Extract the (X, Y) coordinate from the center of the cell holding the provided text.  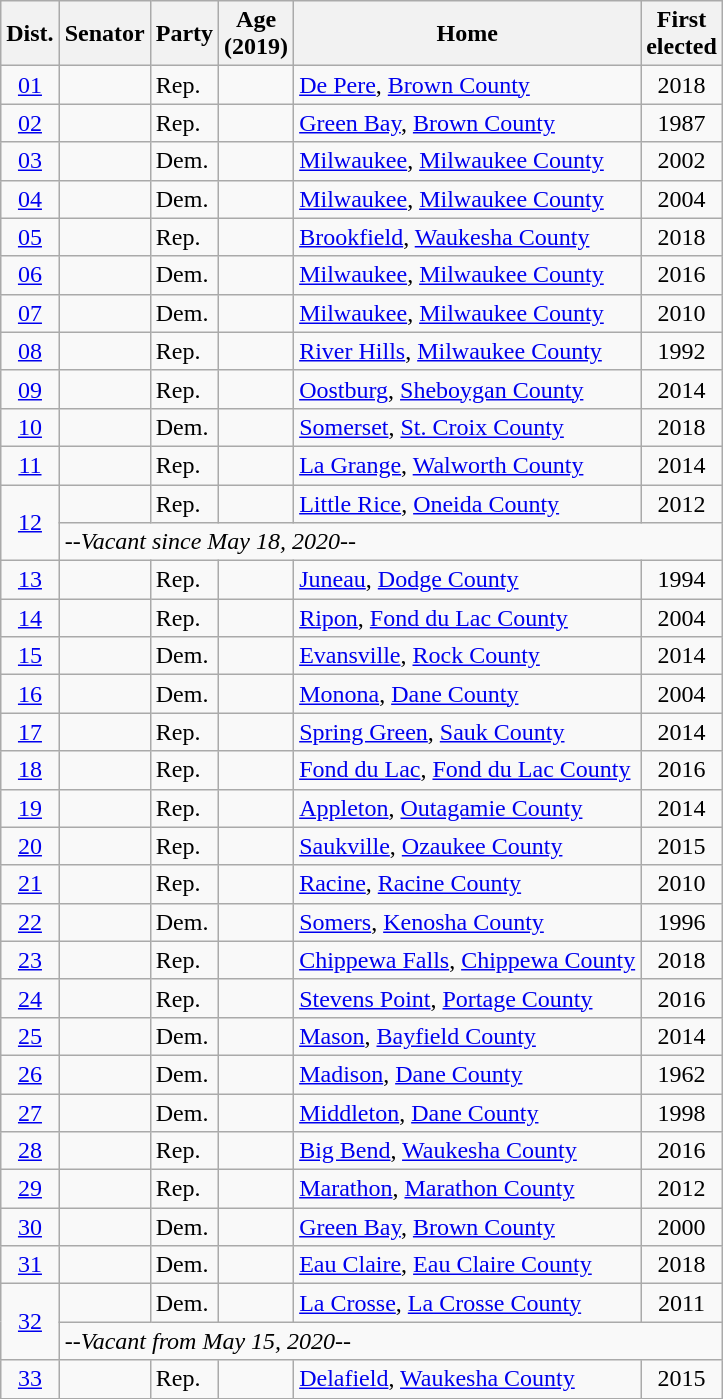
Home (468, 34)
12 (30, 522)
--Vacant since May 18, 2020-- (390, 542)
10 (30, 427)
20 (30, 846)
Chippewa Falls, Chippewa County (468, 960)
Senator (104, 34)
18 (30, 770)
09 (30, 389)
01 (30, 85)
Spring Green, Sauk County (468, 732)
Brookfield, Waukesha County (468, 237)
Evansville, Rock County (468, 656)
1996 (682, 922)
23 (30, 960)
Big Bend, Waukesha County (468, 1151)
33 (30, 1379)
21 (30, 884)
Mason, Bayfield County (468, 1036)
03 (30, 161)
Fond du Lac, Fond du Lac County (468, 770)
Monona, Dane County (468, 694)
1962 (682, 1074)
Juneau, Dodge County (468, 580)
Firstelected (682, 34)
07 (30, 313)
La Grange, Walworth County (468, 465)
Madison, Dane County (468, 1074)
04 (30, 199)
25 (30, 1036)
--Vacant from May 15, 2020-- (390, 1341)
Age(2019) (256, 34)
Appleton, Outagamie County (468, 808)
Saukville, Ozaukee County (468, 846)
River Hills, Milwaukee County (468, 351)
30 (30, 1227)
19 (30, 808)
08 (30, 351)
Somers, Kenosha County (468, 922)
27 (30, 1113)
28 (30, 1151)
14 (30, 618)
1994 (682, 580)
1987 (682, 123)
22 (30, 922)
Dist. (30, 34)
De Pere, Brown County (468, 85)
Stevens Point, Portage County (468, 998)
11 (30, 465)
Eau Claire, Eau Claire County (468, 1265)
32 (30, 1322)
1998 (682, 1113)
Middleton, Dane County (468, 1113)
13 (30, 580)
15 (30, 656)
16 (30, 694)
24 (30, 998)
05 (30, 237)
2000 (682, 1227)
02 (30, 123)
Little Rice, Oneida County (468, 503)
Delafield, Waukesha County (468, 1379)
17 (30, 732)
06 (30, 275)
2002 (682, 161)
Racine, Racine County (468, 884)
La Crosse, La Crosse County (468, 1303)
31 (30, 1265)
Ripon, Fond du Lac County (468, 618)
1992 (682, 351)
Party (184, 34)
Oostburg, Sheboygan County (468, 389)
2011 (682, 1303)
29 (30, 1189)
Marathon, Marathon County (468, 1189)
26 (30, 1074)
Somerset, St. Croix County (468, 427)
